Determine the (x, y) coordinate at the center of the cell enclosing the given text.  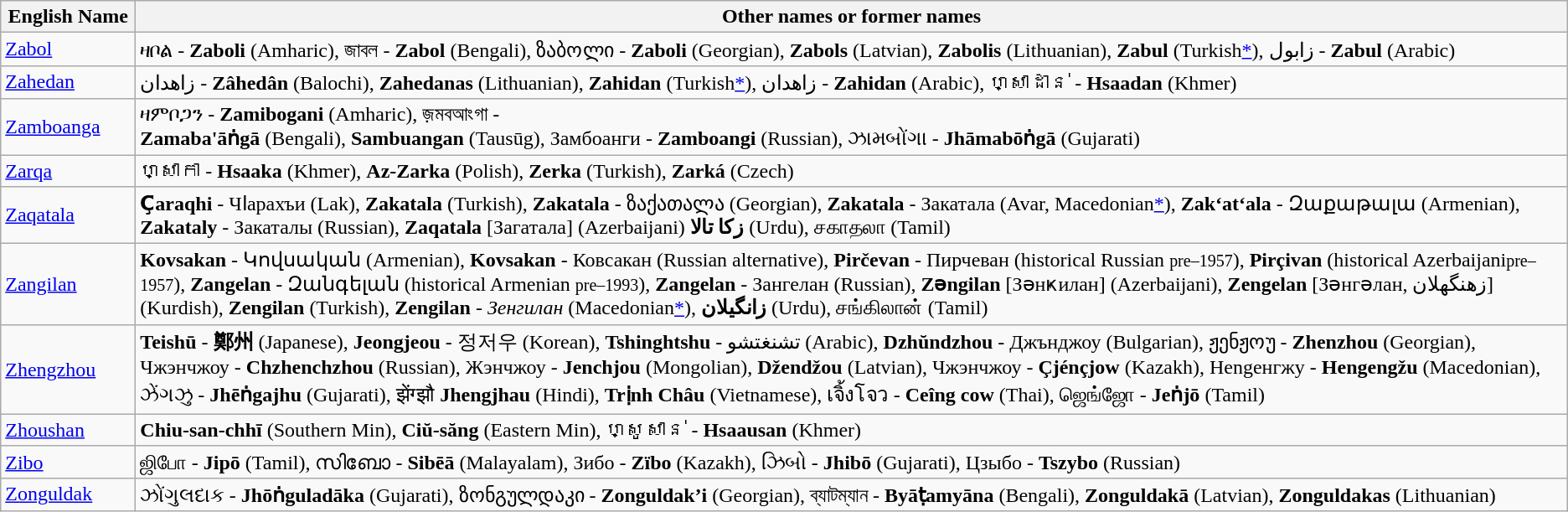
Zangilan (69, 285)
Zhengzhou (69, 369)
Zabol (69, 49)
Other names or former names (851, 17)
Zarqa (69, 170)
Zahedan (69, 82)
English Name (69, 17)
ហ្សាកា - Hsaaka (Khmer), Az-Zarka (Polish), Zerka (Turkish), Zarká (Czech) (851, 170)
Chiu-san-chhī (Southern Min), Ciŭ-săng (Eastern Min), ហ្សូសាន់ - Hsaausan (Khmer) (851, 430)
Zamboanga (69, 127)
Zibo (69, 462)
Zhoushan (69, 430)
ஜிபோ - Jipō (Tamil), സിബോ - Sibēā (Malayalam), Зибо - Zïbo (Kazakh), ઝિબો - Jhibō (Gujarati), Цзыбо - Tszybo (Russian) (851, 462)
ዛምቦጋን - Zamibogani (Amharic), জ়মবআংগা -Zamaba'āṅgā (Bengali), Sambuangan (Tausūg), Замбоанги - Zamboangi (Russian), ઝામબોંગા - Jhāmabōṅgā (Gujarati) (851, 127)
Zaqatala (69, 215)
Zonguldak (69, 494)
زاهدان - Zâhedân (Balochi), Zahedanas (Lithuanian), Zahidan (Turkish*), زاهدان - Zahidan (Arabic), ហ្សាដាន់ - Hsaadan (Khmer) (851, 82)
